Return the (X, Y) coordinate for the center point of the cell that contains the specified text.  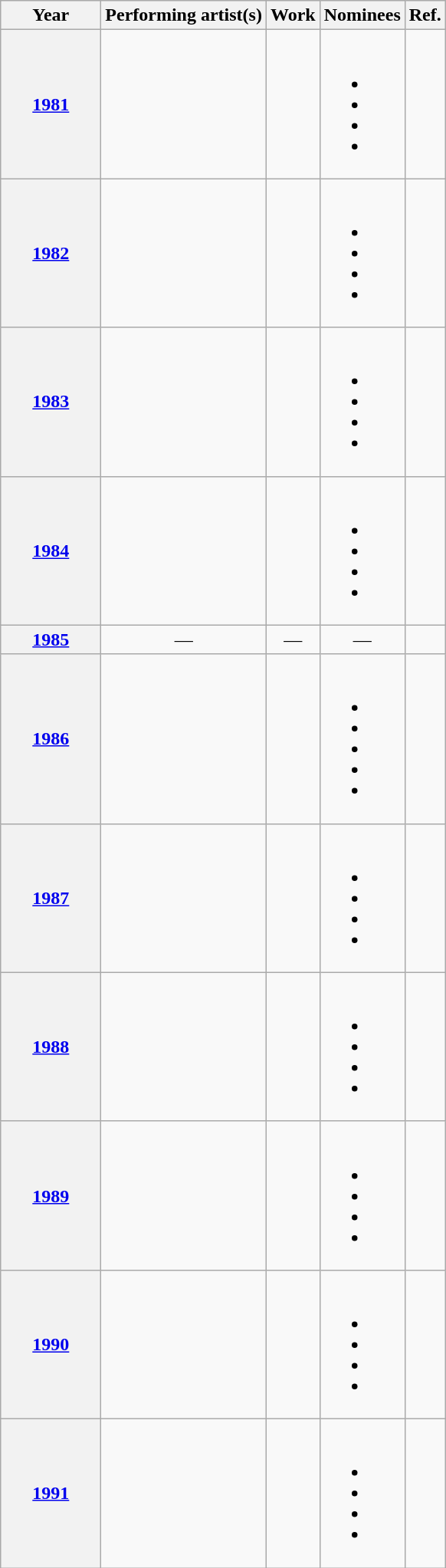
1987 (51, 898)
1988 (51, 1047)
1986 (51, 739)
1989 (51, 1195)
1984 (51, 551)
1983 (51, 402)
1991 (51, 1493)
Ref. (425, 15)
Nominees (362, 15)
1982 (51, 253)
1985 (51, 639)
1990 (51, 1344)
1981 (51, 104)
Work (293, 15)
Year (51, 15)
Performing artist(s) (184, 15)
